Scan for the cell matching the given text and deliver its (X, Y) coordinate at center. 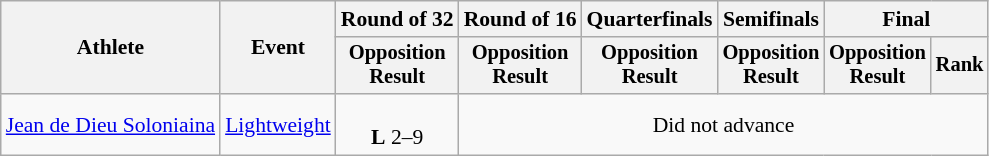
Round of 32 (398, 19)
Final (906, 19)
Round of 16 (520, 19)
Semifinals (772, 19)
L 2–9 (398, 124)
Lightweight (278, 124)
Did not advance (724, 124)
Athlete (110, 48)
Quarterfinals (650, 19)
Event (278, 48)
Jean de Dieu Soloniaina (110, 124)
Rank (960, 66)
